Extract the [X, Y] coordinate from the center of the cell holding the provided text.  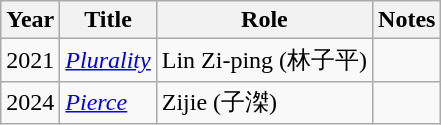
Notes [407, 20]
Role [264, 20]
Pierce [108, 102]
Lin Zi-ping (林子平) [264, 60]
2021 [30, 60]
Year [30, 20]
Title [108, 20]
Zijie (子滐) [264, 102]
2024 [30, 102]
Plurality [108, 60]
